Capture the cell that displays the provided text and extract its [x, y] central coordinate. 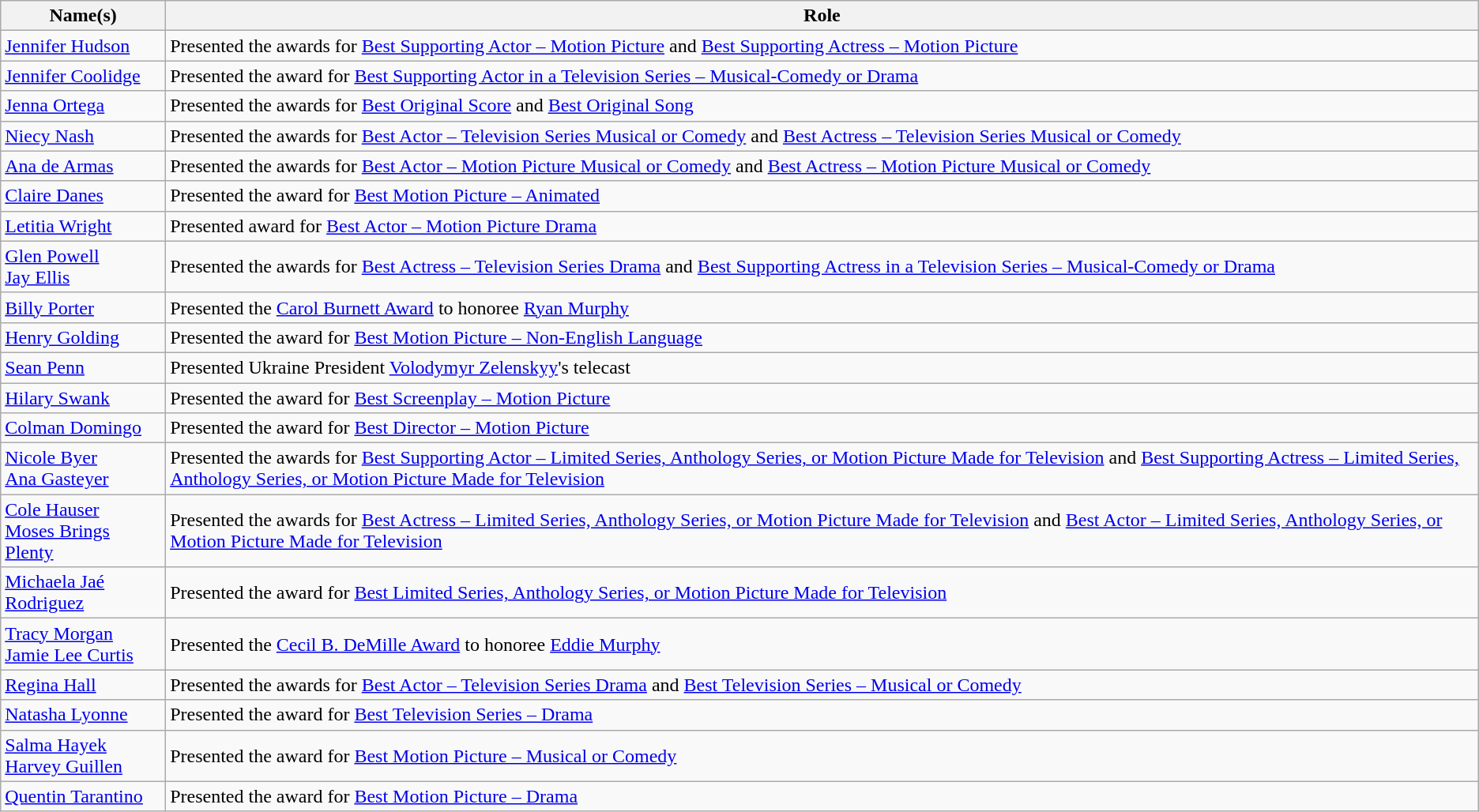
Regina Hall [84, 685]
Presented the award for Best Motion Picture – Animated [822, 196]
Presented the award for Best Motion Picture – Drama [822, 796]
Presented award for Best Actor – Motion Picture Drama [822, 226]
Cole HauserMoses Brings Plenty [84, 531]
Jennifer Coolidge [84, 76]
Tracy MorganJamie Lee Curtis [84, 645]
Presented Ukraine President Volodymyr Zelenskyy's telecast [822, 367]
Sean Penn [84, 367]
Jenna Ortega [84, 106]
Niecy Nash [84, 136]
Glen PowellJay Ellis [84, 267]
Presented the awards for Best Original Score and Best Original Song [822, 106]
Salma HayekHarvey Guillen [84, 755]
Presented the Cecil B. DeMille Award to honoree Eddie Murphy [822, 645]
Presented the award for Best Supporting Actor in a Television Series – Musical-Comedy or Drama [822, 76]
Letitia Wright [84, 226]
Presented the award for Best Screenplay – Motion Picture [822, 397]
Henry Golding [84, 337]
Ana de Armas [84, 166]
Natasha Lyonne [84, 715]
Michaela Jaé Rodriguez [84, 592]
Presented the award for Best Limited Series, Anthology Series, or Motion Picture Made for Television [822, 592]
Hilary Swank [84, 397]
Colman Domingo [84, 428]
Presented the awards for Best Actor – Television Series Drama and Best Television Series – Musical or Comedy [822, 685]
Presented the award for Best Motion Picture – Non-English Language [822, 337]
Presented the award for Best Director – Motion Picture [822, 428]
Presented the awards for Best Supporting Actor – Motion Picture and Best Supporting Actress – Motion Picture [822, 46]
Claire Danes [84, 196]
Nicole ByerAna Gasteyer [84, 469]
Presented the awards for Best Actor – Television Series Musical or Comedy and Best Actress – Television Series Musical or Comedy [822, 136]
Quentin Tarantino [84, 796]
Presented the awards for Best Actor – Motion Picture Musical or Comedy and Best Actress – Motion Picture Musical or Comedy [822, 166]
Presented the Carol Burnett Award to honoree Ryan Murphy [822, 307]
Jennifer Hudson [84, 46]
Presented the award for Best Motion Picture – Musical or Comedy [822, 755]
Role [822, 16]
Billy Porter [84, 307]
Presented the award for Best Television Series – Drama [822, 715]
Name(s) [84, 16]
Presented the awards for Best Actress – Television Series Drama and Best Supporting Actress in a Television Series – Musical-Comedy or Drama [822, 267]
